Locate the cell with the specified text and output its [x, y] center coordinate. 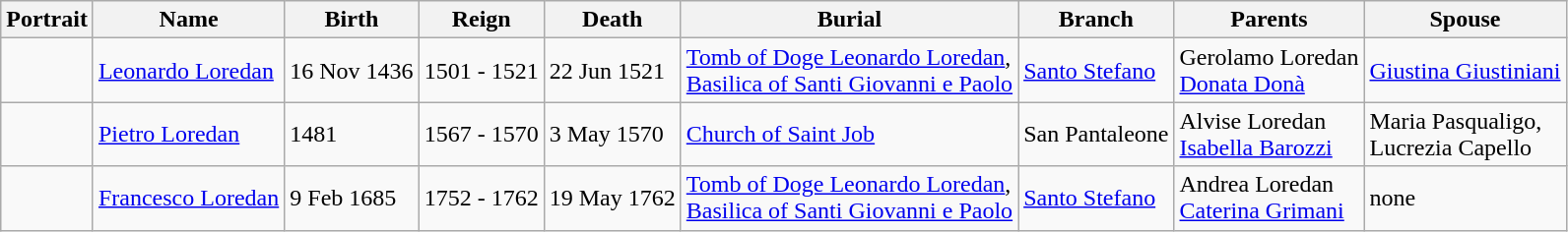
Birth [352, 20]
Name [188, 20]
Leonardo Loredan [188, 71]
3 May 1570 [613, 134]
Gerolamo LoredanDonata Donà [1269, 71]
Burial [849, 20]
Alvise LoredanIsabella Barozzi [1269, 134]
Francesco Loredan [188, 199]
1567 - 1570 [481, 134]
Portrait [47, 20]
Maria Pasqualigo,Lucrezia Capello [1466, 134]
19 May 1762 [613, 199]
Pietro Loredan [188, 134]
Death [613, 20]
16 Nov 1436 [352, 71]
9 Feb 1685 [352, 199]
1501 - 1521 [481, 71]
none [1466, 199]
Andrea LoredanCaterina Grimani [1269, 199]
1752 - 1762 [481, 199]
Branch [1096, 20]
Reign [481, 20]
Spouse [1466, 20]
Giustina Giustiniani [1466, 71]
22 Jun 1521 [613, 71]
Parents [1269, 20]
1481 [352, 134]
Church of Saint Job [849, 134]
San Pantaleone [1096, 134]
